From the cell containing the given text, extract its center point as (x, y) coordinate. 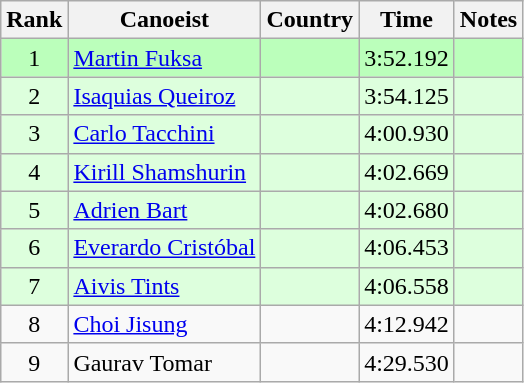
4:12.942 (407, 324)
Choi Jisung (164, 324)
4:06.558 (407, 286)
Aivis Tints (164, 286)
3 (34, 134)
Isaquias Queiroz (164, 96)
Rank (34, 20)
Kirill Shamshurin (164, 172)
8 (34, 324)
Everardo Cristóbal (164, 248)
2 (34, 96)
4:29.530 (407, 362)
4:02.680 (407, 210)
4 (34, 172)
6 (34, 248)
7 (34, 286)
Time (407, 20)
Canoeist (164, 20)
3:54.125 (407, 96)
Martin Fuksa (164, 58)
3:52.192 (407, 58)
Gaurav Tomar (164, 362)
4:02.669 (407, 172)
5 (34, 210)
9 (34, 362)
Country (310, 20)
4:00.930 (407, 134)
Notes (488, 20)
Carlo Tacchini (164, 134)
1 (34, 58)
Adrien Bart (164, 210)
4:06.453 (407, 248)
